Return the (x, y) coordinate for the center point of the cell that contains the specified text.  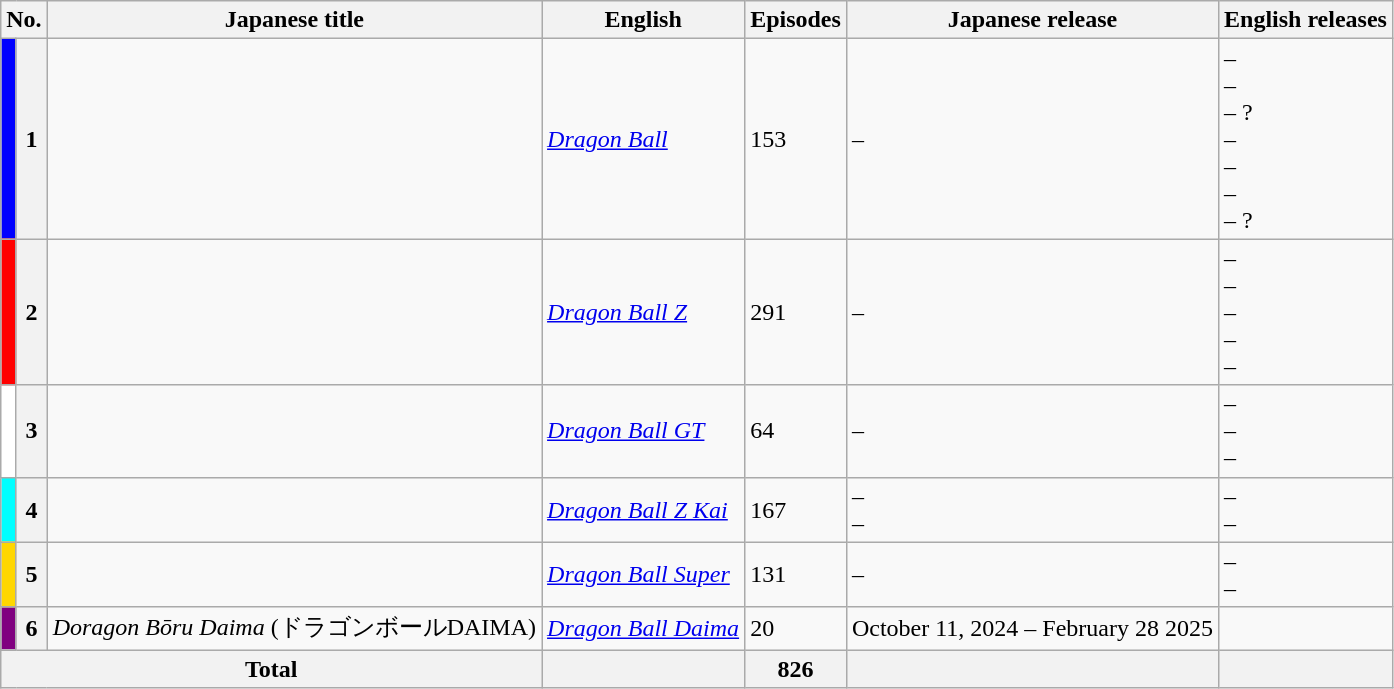
Dragon Ball Super (644, 574)
64 (796, 431)
20 (796, 628)
131 (796, 574)
English (644, 20)
1 (32, 139)
3 (32, 431)
Doragon Bōru Daima (ドラゴンボールDAIMA) (294, 628)
4 (32, 510)
– – – – – (1305, 312)
291 (796, 312)
October 11, 2024 – February 28 2025 (1032, 628)
5 (32, 574)
Dragon Ball Z Kai (644, 510)
826 (796, 669)
– – – ? – – – – ? (1305, 139)
Dragon Ball (644, 139)
Japanese release (1032, 20)
Dragon Ball Daima (644, 628)
Total (272, 669)
Dragon Ball GT (644, 431)
Dragon Ball Z (644, 312)
– – – (1305, 431)
2 (32, 312)
English releases (1305, 20)
Japanese title (294, 20)
Episodes (796, 20)
6 (32, 628)
No. (24, 20)
153 (796, 139)
167 (796, 510)
